Capture the cell that displays the provided text and extract its [x, y] central coordinate. 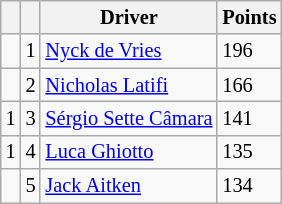
196 [249, 51]
Driver [128, 17]
2 [31, 85]
134 [249, 186]
141 [249, 118]
166 [249, 85]
4 [31, 152]
Jack Aitken [128, 186]
Luca Ghiotto [128, 152]
3 [31, 118]
Nicholas Latifi [128, 85]
Sérgio Sette Câmara [128, 118]
135 [249, 152]
Nyck de Vries [128, 51]
Points [249, 17]
5 [31, 186]
